Return [X, Y] of the center of cell containing provided text 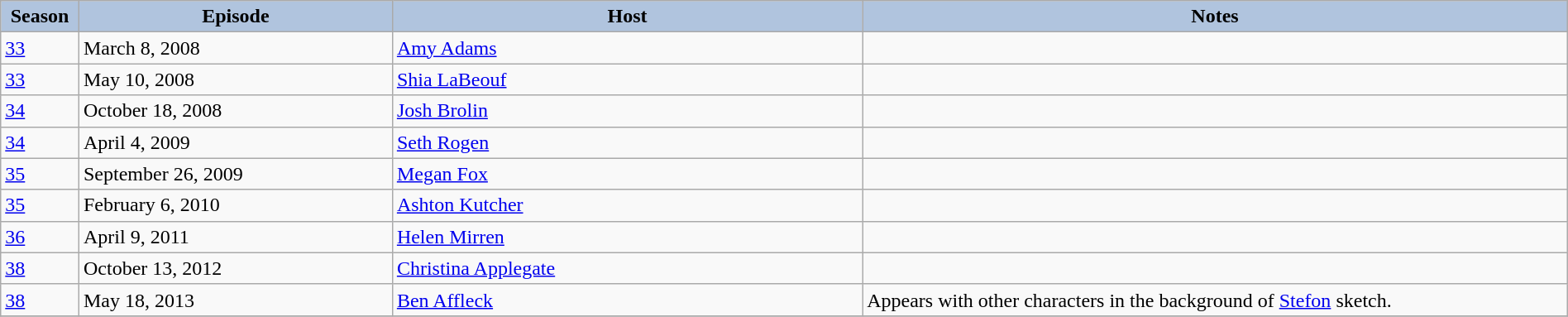
Host [627, 17]
36 [40, 237]
Josh Brolin [627, 111]
Appears with other characters in the background of Stefon sketch. [1216, 300]
Ashton Kutcher [627, 205]
February 6, 2010 [235, 205]
October 13, 2012 [235, 268]
Megan Fox [627, 174]
Episode [235, 17]
Amy Adams [627, 48]
April 9, 2011 [235, 237]
September 26, 2009 [235, 174]
Seth Rogen [627, 142]
Ben Affleck [627, 300]
Christina Applegate [627, 268]
Shia LaBeouf [627, 79]
Notes [1216, 17]
May 18, 2013 [235, 300]
October 18, 2008 [235, 111]
March 8, 2008 [235, 48]
May 10, 2008 [235, 79]
Helen Mirren [627, 237]
Season [40, 17]
April 4, 2009 [235, 142]
